From the cell containing the given text, extract its center point as (X, Y) coordinate. 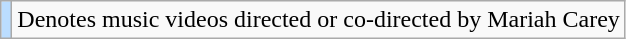
Denotes music videos directed or co-directed by Mariah Carey (319, 20)
